Scan for the cell matching the given text and deliver its (X, Y) coordinate at center. 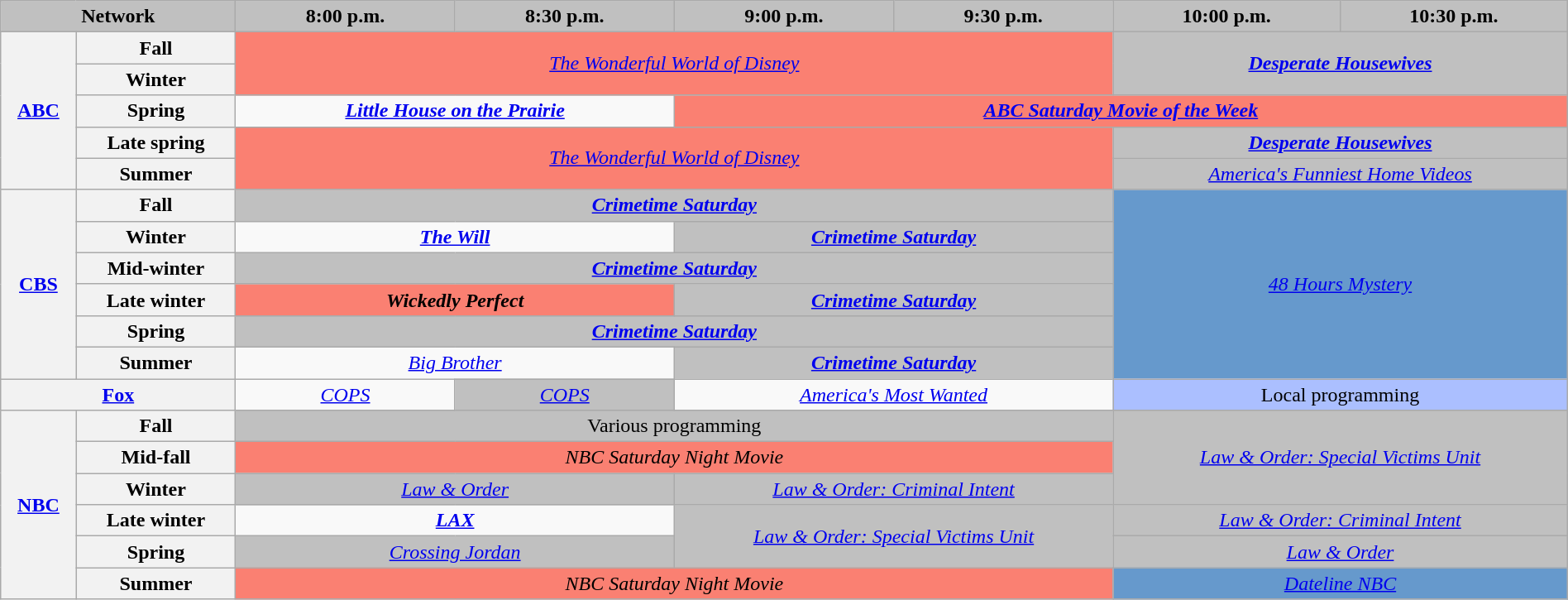
Crossing Jordan (455, 552)
Dateline NBC (1340, 583)
10:00 p.m. (1227, 17)
The Will (455, 237)
Late spring (155, 142)
America's Most Wanted (893, 395)
48 Hours Mystery (1340, 284)
Fox (118, 395)
9:30 p.m. (1004, 17)
8:30 p.m. (564, 17)
Big Brother (455, 362)
NBC (38, 505)
10:30 p.m. (1454, 17)
ABC Saturday Movie of the Week (1121, 111)
CBS (38, 284)
Wickedly Perfect (455, 300)
America's Funniest Home Videos (1340, 174)
9:00 p.m. (784, 17)
LAX (455, 521)
Local programming (1340, 395)
Mid-fall (155, 458)
Various programming (675, 426)
8:00 p.m. (346, 17)
Little House on the Prairie (455, 111)
ABC (38, 111)
Network (118, 17)
Mid-winter (155, 268)
